Return the [X, Y] coordinate for the center point of the cell that contains the specified text.  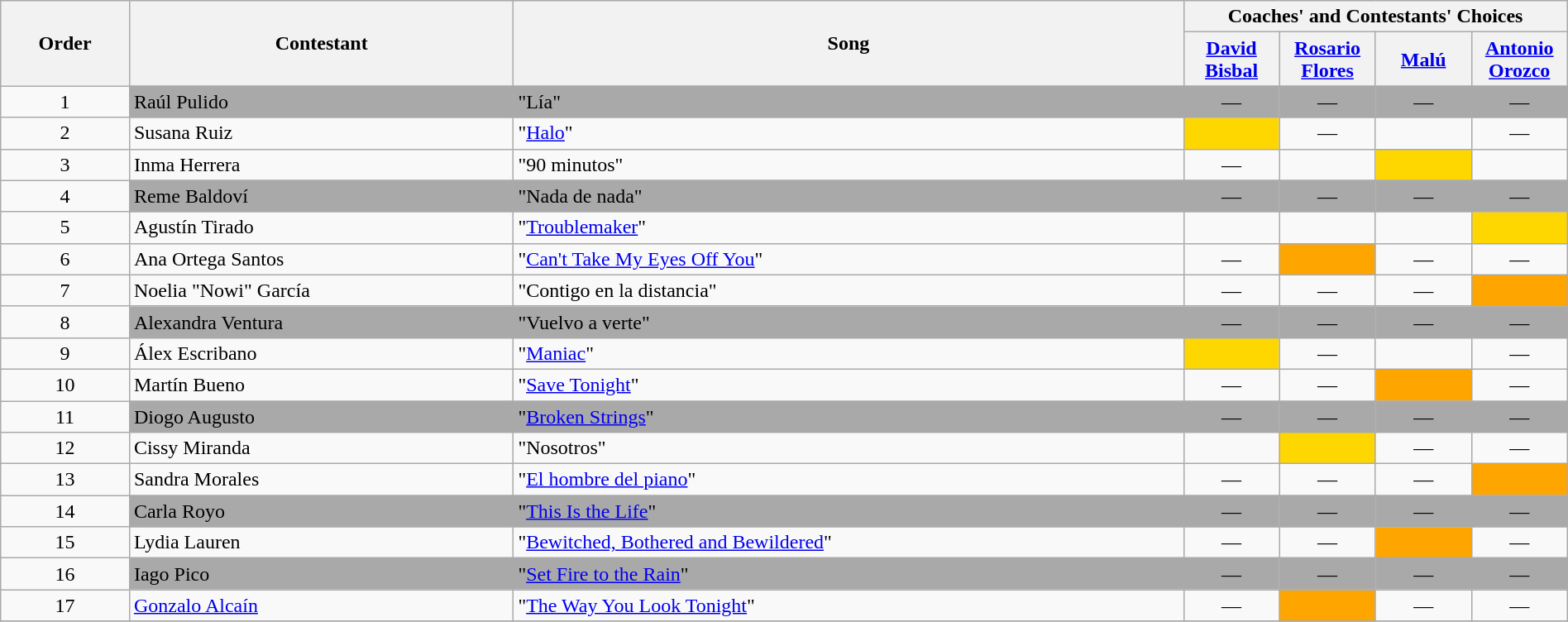
Martín Bueno [321, 385]
9 [65, 353]
"Halo" [849, 133]
"Troublemaker" [849, 227]
6 [65, 259]
Sandra Morales [321, 480]
1 [65, 102]
2 [65, 133]
8 [65, 322]
Diogo Augusto [321, 416]
Noelia "Nowi" García [321, 290]
Contestant [321, 43]
7 [65, 290]
Gonzalo Alcaín [321, 605]
Song [849, 43]
Iago Pico [321, 574]
16 [65, 574]
Susana Ruiz [321, 133]
"Nada de nada" [849, 196]
"Nosotros" [849, 448]
Order [65, 43]
"Save Tonight" [849, 385]
"Vuelvo a verte" [849, 322]
"The Way You Look Tonight" [849, 605]
4 [65, 196]
"Maniac" [849, 353]
Alexandra Ventura [321, 322]
Álex Escribano [321, 353]
"90 minutos" [849, 165]
11 [65, 416]
15 [65, 543]
"This Is the Life" [849, 511]
"Broken Strings" [849, 416]
Coaches' and Contestants' Choices [1375, 17]
17 [65, 605]
14 [65, 511]
12 [65, 448]
5 [65, 227]
Rosario Flores [1327, 60]
"Contigo en la distancia" [849, 290]
Ana Ortega Santos [321, 259]
Raúl Pulido [321, 102]
"El hombre del piano" [849, 480]
Malú [1423, 60]
Inma Herrera [321, 165]
"Lía" [849, 102]
"Set Fire to the Rain" [849, 574]
"Can't Take My Eyes Off You" [849, 259]
Cissy Miranda [321, 448]
Lydia Lauren [321, 543]
Carla Royo [321, 511]
"Bewitched, Bothered and Bewildered" [849, 543]
Agustín Tirado [321, 227]
10 [65, 385]
13 [65, 480]
Antonio Orozco [1519, 60]
3 [65, 165]
David Bisbal [1231, 60]
Reme Baldoví [321, 196]
